Search for the cell housing the specified text and yield its (X, Y) center coordinate. 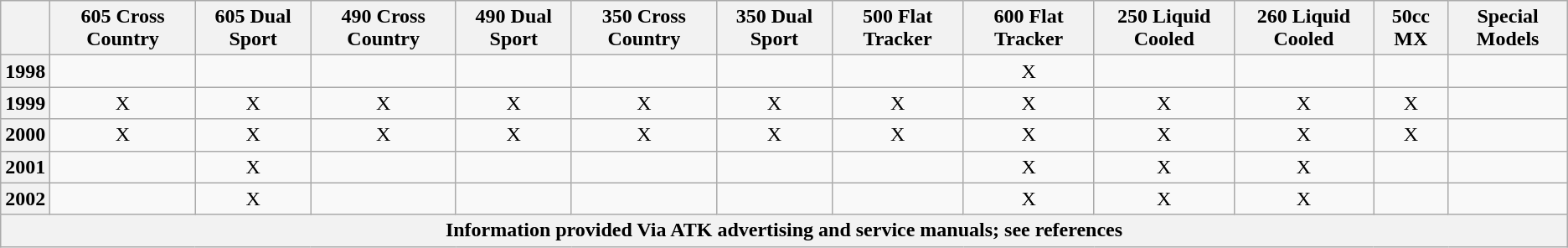
350 Cross Country (643, 28)
490 Dual Sport (513, 28)
500 Flat Tracker (898, 28)
260 Liquid Cooled (1303, 28)
600 Flat Tracker (1029, 28)
490 Cross Country (384, 28)
605 Cross Country (122, 28)
250 Liquid Cooled (1164, 28)
Information provided Via ATK advertising and service manuals; see references (784, 230)
1999 (25, 103)
2000 (25, 135)
1998 (25, 71)
2001 (25, 167)
Special Models (1508, 28)
605 Dual Sport (253, 28)
350 Dual Sport (775, 28)
2002 (25, 199)
50cc MX (1411, 28)
